Capture the cell that displays the provided text and extract its [x, y] central coordinate. 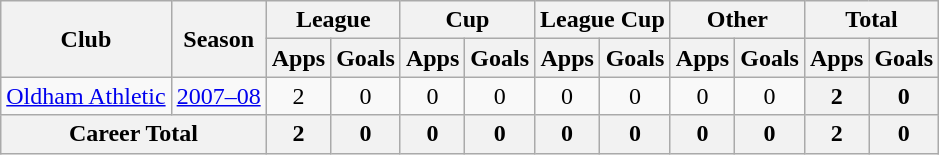
Season [218, 39]
Oldham Athletic [86, 96]
Club [86, 39]
League Cup [603, 20]
League [333, 20]
Total [871, 20]
Cup [467, 20]
Other [737, 20]
Career Total [134, 134]
2007–08 [218, 96]
